Scan for the cell matching the given text and deliver its [X, Y] coordinate at center. 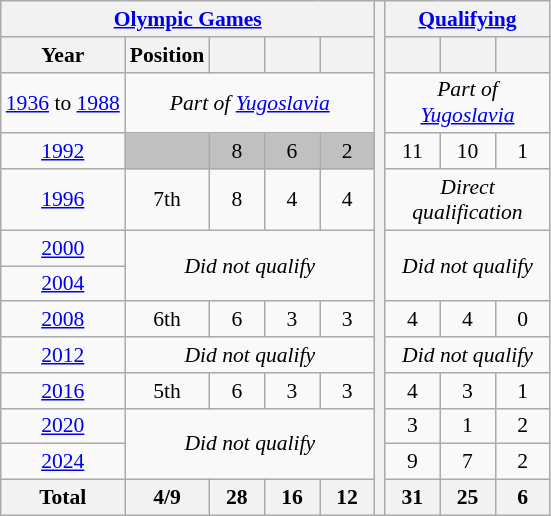
2004 [63, 284]
7th [167, 200]
2024 [63, 462]
10 [468, 152]
5th [167, 391]
Olympic Games [188, 19]
2012 [63, 355]
2008 [63, 320]
16 [292, 498]
2000 [63, 248]
4/9 [167, 498]
Direct qualification [468, 200]
28 [236, 498]
2016 [63, 391]
Total [63, 498]
31 [412, 498]
7 [468, 462]
Qualifying [468, 19]
1996 [63, 200]
11 [412, 152]
1936 to 1988 [63, 102]
9 [412, 462]
0 [522, 320]
2020 [63, 426]
Position [167, 55]
1992 [63, 152]
25 [468, 498]
Year [63, 55]
12 [348, 498]
6th [167, 320]
